Extract the [x, y] coordinate from the center of the cell holding the provided text.  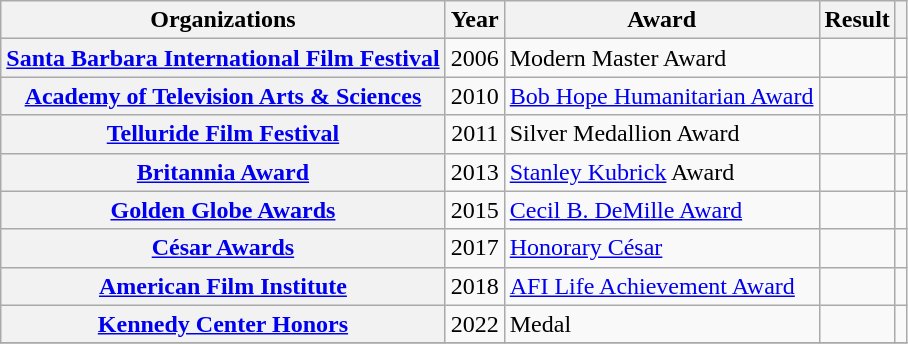
Organizations [223, 20]
Kennedy Center Honors [223, 324]
Telluride Film Festival [223, 134]
2022 [474, 324]
2011 [474, 134]
Year [474, 20]
American Film Institute [223, 286]
Academy of Television Arts & Sciences [223, 96]
Bob Hope Humanitarian Award [662, 96]
Result [857, 20]
Stanley Kubrick Award [662, 172]
Britannia Award [223, 172]
Golden Globe Awards [223, 210]
2015 [474, 210]
2006 [474, 58]
2017 [474, 248]
Modern Master Award [662, 58]
AFI Life Achievement Award [662, 286]
Honorary César [662, 248]
2018 [474, 286]
Medal [662, 324]
Cecil B. DeMille Award [662, 210]
César Awards [223, 248]
Silver Medallion Award [662, 134]
Award [662, 20]
Santa Barbara International Film Festival [223, 58]
2013 [474, 172]
2010 [474, 96]
